Extract the [X, Y] coordinate from the center of the cell holding the provided text.  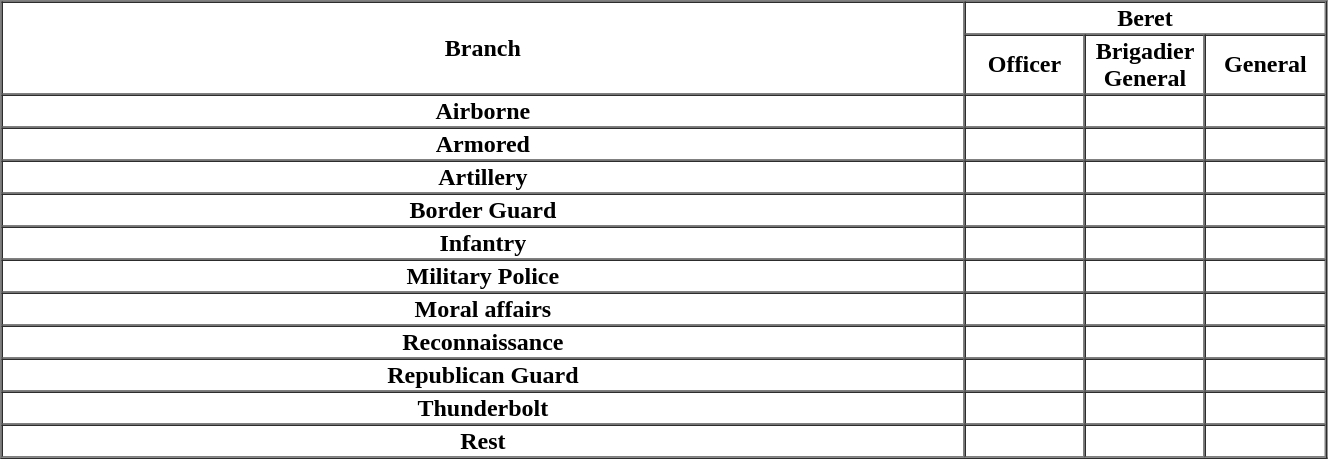
Branch [484, 48]
Republican Guard [484, 374]
Beret [1144, 18]
Rest [484, 440]
Infantry [484, 242]
Reconnaissance [484, 342]
Armored [484, 144]
Artillery [484, 176]
Brigadier General [1145, 64]
Thunderbolt [484, 408]
Moral affairs [484, 308]
Officer [1024, 64]
General [1265, 64]
Airborne [484, 110]
Military Police [484, 276]
Border Guard [484, 210]
